Find where the given text appears and provide that cell's center as (x, y) coordinate. 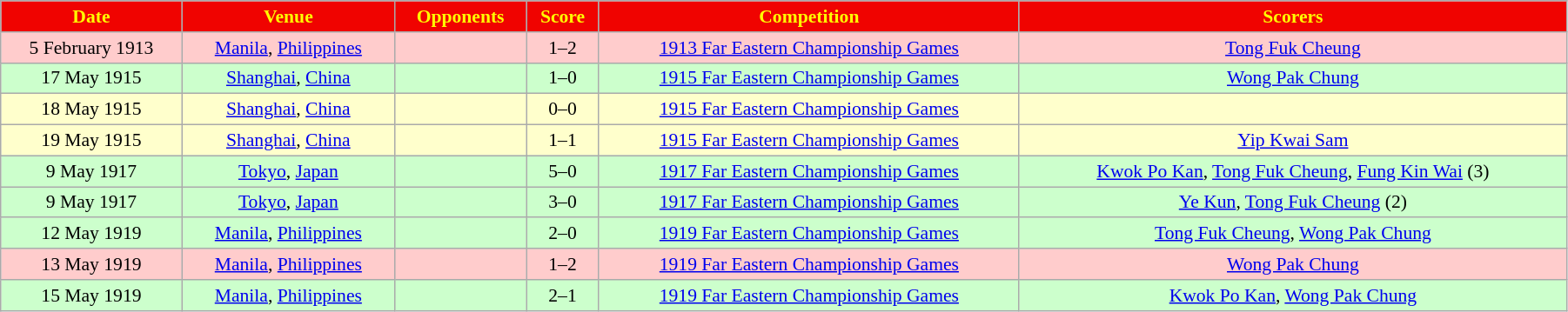
Kwok Po Kan, Wong Pak Chung (1293, 295)
Opponents (461, 17)
12 May 1919 (91, 234)
Scorers (1293, 17)
Venue (288, 17)
0–0 (563, 110)
Ye Kun, Tong Fuk Cheung (2) (1293, 202)
5–0 (563, 171)
1–1 (563, 141)
Kwok Po Kan, Tong Fuk Cheung, Fung Kin Wai (3) (1293, 171)
2–0 (563, 234)
Score (563, 17)
17 May 1915 (91, 78)
Yip Kwai Sam (1293, 141)
3–0 (563, 202)
19 May 1915 (91, 141)
Tong Fuk Cheung (1293, 48)
2–1 (563, 295)
Competition (809, 17)
Date (91, 17)
13 May 1919 (91, 264)
18 May 1915 (91, 110)
1913 Far Eastern Championship Games (809, 48)
Tong Fuk Cheung, Wong Pak Chung (1293, 234)
15 May 1919 (91, 295)
1–0 (563, 78)
5 February 1913 (91, 48)
